Provide the [X, Y] coordinate of the cell's center where the given text is located.  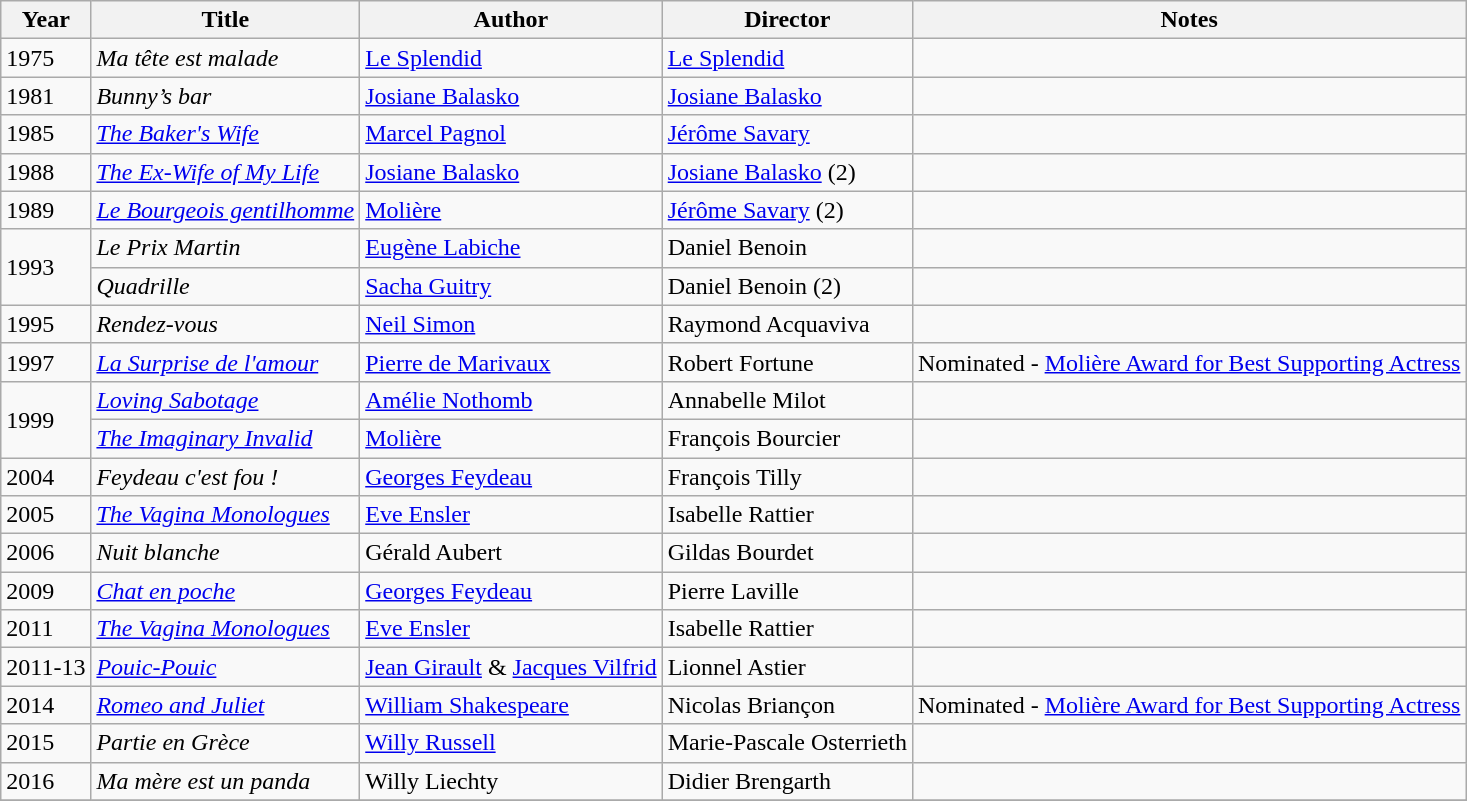
The Imaginary Invalid [226, 438]
Author [511, 20]
2016 [46, 781]
Pierre de Marivaux [511, 362]
The Ex-Wife of My Life [226, 172]
1993 [46, 267]
François Tilly [787, 477]
1995 [46, 324]
Marcel Pagnol [511, 134]
Josiane Balasko (2) [787, 172]
Jean Girault & Jacques Vilfrid [511, 667]
Feydeau c'est fou ! [226, 477]
Ma tête est malade [226, 58]
Annabelle Milot [787, 400]
Nuit blanche [226, 553]
2004 [46, 477]
1985 [46, 134]
Quadrille [226, 286]
Nicolas Briançon [787, 705]
Marie-Pascale Osterrieth [787, 743]
Robert Fortune [787, 362]
Loving Sabotage [226, 400]
Chat en poche [226, 591]
Pouic-Pouic [226, 667]
2006 [46, 553]
Amélie Nothomb [511, 400]
2009 [46, 591]
The Baker's Wife [226, 134]
2015 [46, 743]
2005 [46, 515]
1981 [46, 96]
Jérôme Savary [787, 134]
Notes [1188, 20]
2011-13 [46, 667]
Raymond Acquaviva [787, 324]
Year [46, 20]
1988 [46, 172]
Bunny’s bar [226, 96]
Daniel Benoin (2) [787, 286]
Lionnel Astier [787, 667]
Rendez-vous [226, 324]
1975 [46, 58]
1999 [46, 419]
François Bourcier [787, 438]
Romeo and Juliet [226, 705]
2011 [46, 629]
La Surprise de l'amour [226, 362]
Jérôme Savary (2) [787, 210]
William Shakespeare [511, 705]
Didier Brengarth [787, 781]
Gildas Bourdet [787, 553]
Gérald Aubert [511, 553]
Ma mère est un panda [226, 781]
Title [226, 20]
Director [787, 20]
1997 [46, 362]
Le Bourgeois gentilhomme [226, 210]
Le Prix Martin [226, 248]
Willy Russell [511, 743]
Pierre Laville [787, 591]
Eugène Labiche [511, 248]
1989 [46, 210]
Daniel Benoin [787, 248]
Neil Simon [511, 324]
Willy Liechty [511, 781]
Sacha Guitry [511, 286]
Partie en Grèce [226, 743]
2014 [46, 705]
